For the text-containing cell, return its midpoint in [X, Y] coordinate format. 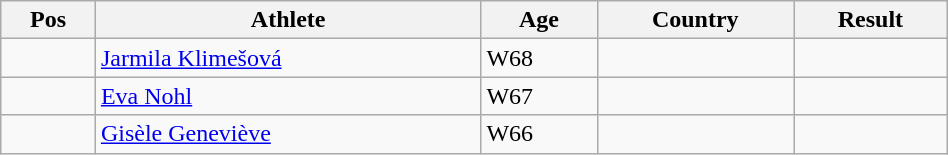
Country [696, 20]
Result [871, 20]
Age [539, 20]
Pos [48, 20]
W67 [539, 96]
Eva Nohl [288, 96]
W68 [539, 58]
W66 [539, 134]
Athlete [288, 20]
Jarmila Klimešová [288, 58]
Gisèle Geneviève [288, 134]
